Return the [X, Y] coordinate for the center point of the cell that contains the specified text.  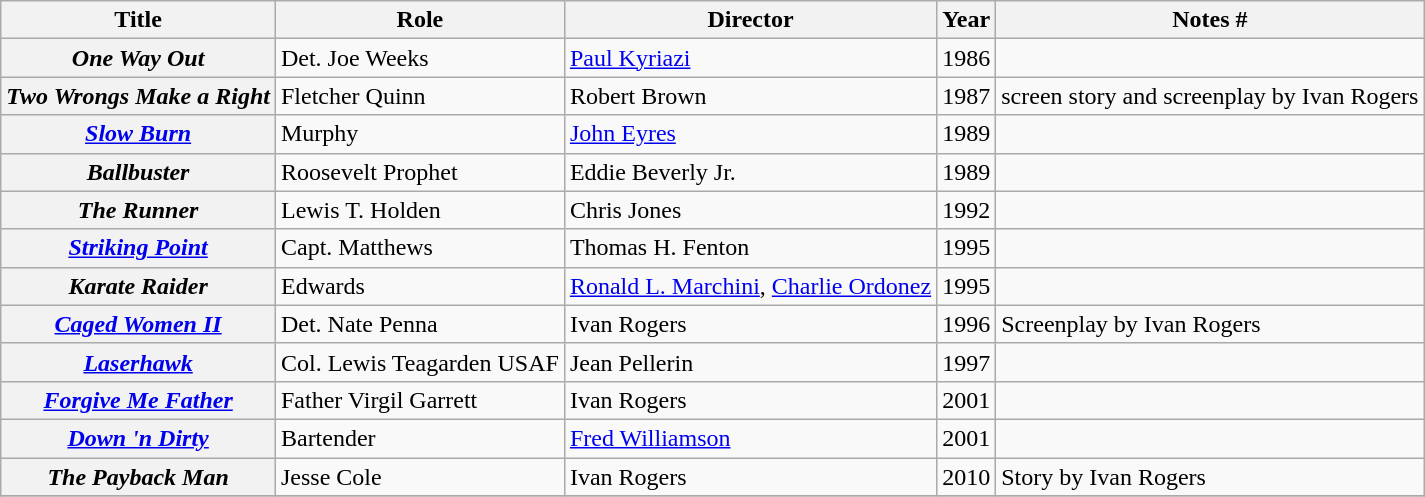
Role [420, 20]
Director [750, 20]
1986 [966, 58]
Fred Williamson [750, 438]
Story by Ivan Rogers [1210, 477]
Eddie Beverly Jr. [750, 172]
Caged Women II [138, 324]
Det. Nate Penna [420, 324]
Edwards [420, 286]
Laserhawk [138, 362]
Two Wrongs Make a Right [138, 96]
Ronald L. Marchini, Charlie Ordonez [750, 286]
Roosevelt Prophet [420, 172]
The Payback Man [138, 477]
Fletcher Quinn [420, 96]
1996 [966, 324]
Down 'n Dirty [138, 438]
Capt. Matthews [420, 248]
Thomas H. Fenton [750, 248]
Slow Burn [138, 134]
Col. Lewis Teagarden USAF [420, 362]
Jesse Cole [420, 477]
Ballbuster [138, 172]
Title [138, 20]
Karate Raider [138, 286]
Notes # [1210, 20]
1997 [966, 362]
Det. Joe Weeks [420, 58]
John Eyres [750, 134]
Bartender [420, 438]
Father Virgil Garrett [420, 400]
Jean Pellerin [750, 362]
Murphy [420, 134]
Chris Jones [750, 210]
Screenplay by Ivan Rogers [1210, 324]
The Runner [138, 210]
One Way Out [138, 58]
1992 [966, 210]
Robert Brown [750, 96]
Forgive Me Father [138, 400]
Lewis T. Holden [420, 210]
Striking Point [138, 248]
screen story and screenplay by Ivan Rogers [1210, 96]
1987 [966, 96]
2010 [966, 477]
Year [966, 20]
Paul Kyriazi [750, 58]
